Detect which cell encompasses the target text, then output its [x, y] center coordinate. 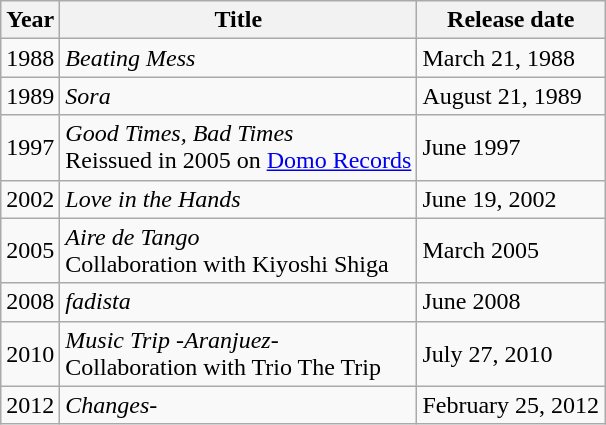
Aire de TangoCollaboration with Kiyoshi Shiga [238, 250]
Sora [238, 96]
Music Trip -Aranjuez-Collaboration with Trio The Trip [238, 354]
March 21, 1988 [511, 58]
Love in the Hands [238, 199]
2012 [30, 405]
February 25, 2012 [511, 405]
1997 [30, 148]
2008 [30, 302]
Good Times, Bad TimesReissued in 2005 on Domo Records [238, 148]
Release date [511, 20]
2005 [30, 250]
1989 [30, 96]
July 27, 2010 [511, 354]
Title [238, 20]
Year [30, 20]
June 2008 [511, 302]
June 19, 2002 [511, 199]
Changes- [238, 405]
1988 [30, 58]
August 21, 1989 [511, 96]
2002 [30, 199]
fadista [238, 302]
June 1997 [511, 148]
March 2005 [511, 250]
2010 [30, 354]
Beating Mess [238, 58]
